Extract the [X, Y] coordinate from the center of the cell holding the provided text.  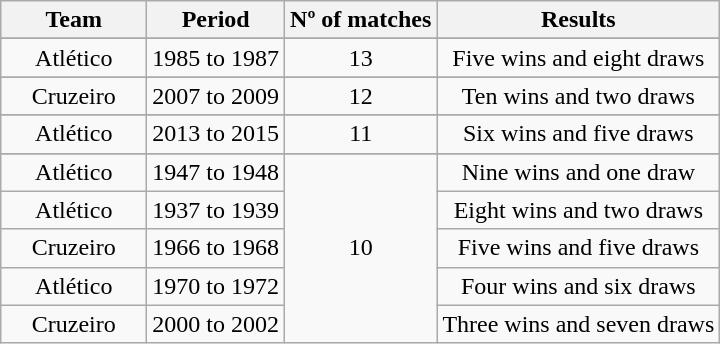
2013 to 2015 [216, 134]
1937 to 1939 [216, 210]
1947 to 1948 [216, 172]
Team [74, 20]
Ten wins and two draws [578, 96]
Period [216, 20]
2000 to 2002 [216, 324]
Nº of matches [361, 20]
1970 to 1972 [216, 286]
Six wins and five draws [578, 134]
1966 to 1968 [216, 248]
13 [361, 58]
Five wins and five draws [578, 248]
Nine wins and one draw [578, 172]
Five wins and eight draws [578, 58]
2007 to 2009 [216, 96]
Four wins and six draws [578, 286]
Three wins and seven draws [578, 324]
10 [361, 248]
11 [361, 134]
1985 to 1987 [216, 58]
Eight wins and two draws [578, 210]
Results [578, 20]
12 [361, 96]
